Search for the cell housing the specified text and yield its [x, y] center coordinate. 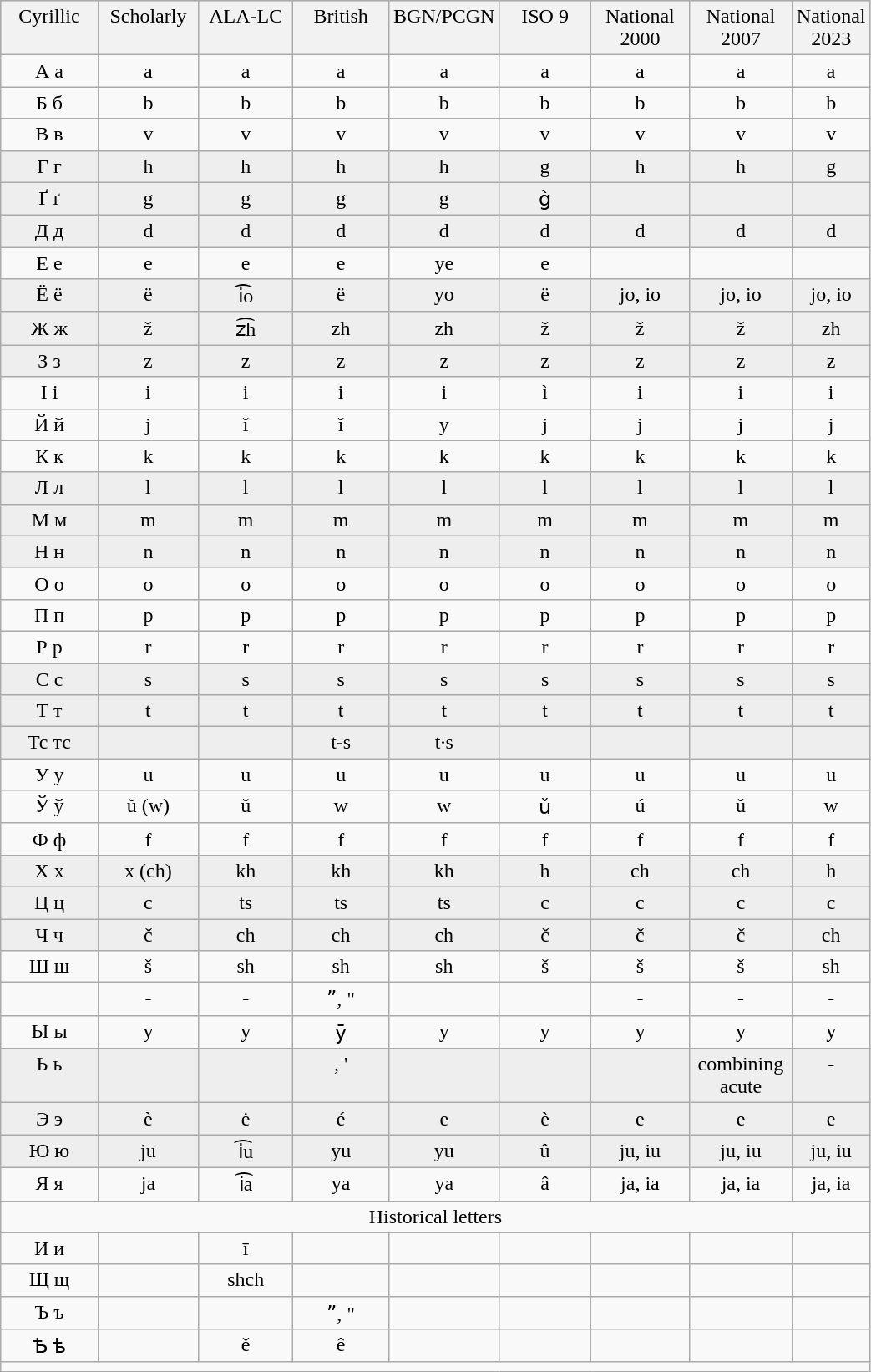
t·s [444, 743]
National 2000 [640, 28]
Х х [49, 871]
Щ щ [49, 1280]
shch [246, 1280]
Ё ё [49, 296]
yo [444, 296]
combining acute [742, 1076]
National 2023 [831, 28]
ye [444, 263]
Э э [49, 1119]
Ъ ъ [49, 1313]
Й й [49, 424]
Тс тс [49, 743]
Ч ч [49, 935]
BGN/PCGN [444, 28]
И и [49, 1248]
Я я [49, 1184]
â [544, 1184]
é [341, 1119]
Historical letters [436, 1217]
ja [148, 1184]
, ' [341, 1076]
ALA-LC [246, 28]
ī [246, 1248]
ISO 9 [544, 28]
t-s [341, 743]
z͡h [246, 328]
ǔ [544, 807]
ju [148, 1151]
З з [49, 361]
ê [341, 1346]
Cyrillic [49, 28]
i͡a [246, 1184]
ě [246, 1346]
i͡u [246, 1151]
В в [49, 135]
British [341, 28]
ì [544, 393]
Ы ы [49, 1032]
g̀ [544, 199]
Ґ ґ [49, 199]
Е е [49, 263]
û [544, 1151]
Ц ц [49, 902]
А а [49, 71]
Л л [49, 488]
Scholarly [148, 28]
К к [49, 456]
ú [640, 807]
Н н [49, 551]
ė [246, 1119]
Ь ь [49, 1076]
С с [49, 679]
П п [49, 615]
i͡o [246, 296]
Ѣ ѣ [49, 1346]
ŭ (w) [148, 807]
М м [49, 520]
Т т [49, 711]
Г г [49, 166]
Ш ш [49, 967]
У у [49, 775]
Ж ж [49, 328]
x (ch) [148, 871]
Р р [49, 647]
National 2007 [742, 28]
І і [49, 393]
Ф ф [49, 839]
Д д [49, 231]
О о [49, 583]
Ю ю [49, 1151]
Б б [49, 103]
Ў ў [49, 807]
ȳ [341, 1032]
